Return the (X, Y) coordinate for the center point of the cell that contains the specified text.  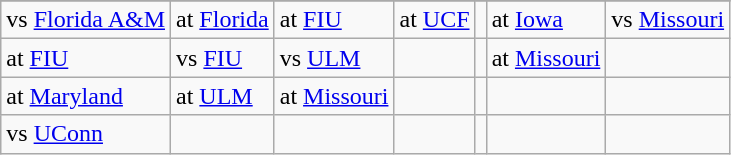
at UCF (434, 20)
at Iowa (546, 20)
at Florida (223, 20)
vs UConn (86, 134)
vs Florida A&M (86, 20)
vs Missouri (668, 20)
at Maryland (86, 96)
vs ULM (334, 58)
at ULM (223, 96)
vs FIU (223, 58)
